Provide the [x, y] coordinate of the cell's center where the given text is located.  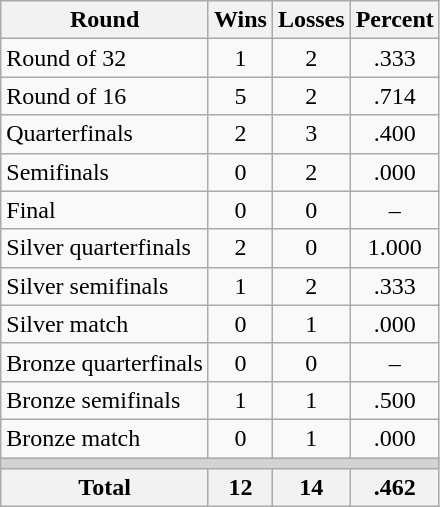
Losses [311, 20]
.714 [394, 96]
Silver semifinals [105, 286]
.500 [394, 400]
12 [240, 488]
5 [240, 96]
Round of 32 [105, 58]
Bronze match [105, 438]
Quarterfinals [105, 134]
Total [105, 488]
Semifinals [105, 172]
Round of 16 [105, 96]
Silver match [105, 324]
.462 [394, 488]
Wins [240, 20]
Bronze quarterfinals [105, 362]
14 [311, 488]
.400 [394, 134]
Silver quarterfinals [105, 248]
Final [105, 210]
Bronze semifinals [105, 400]
Percent [394, 20]
Round [105, 20]
1.000 [394, 248]
3 [311, 134]
